Pinpoint the cell where the given text exists, returning its (X, Y) midpoint coordinate. 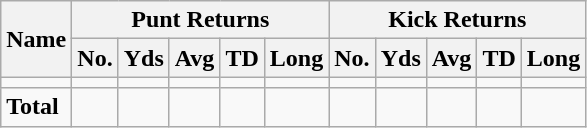
Name (36, 39)
Kick Returns (458, 20)
Punt Returns (200, 20)
Total (36, 107)
